Search for the cell housing the specified text and yield its (x, y) center coordinate. 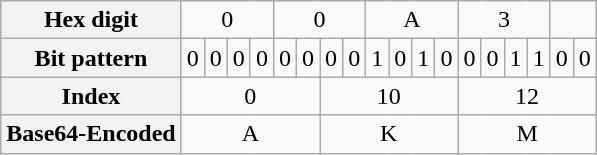
Hex digit (91, 20)
10 (389, 96)
3 (504, 20)
Base64-Encoded (91, 134)
12 (527, 96)
K (389, 134)
M (527, 134)
Bit pattern (91, 58)
Index (91, 96)
